Identify which cell holds the provided text, then report its [x, y] central coordinate. 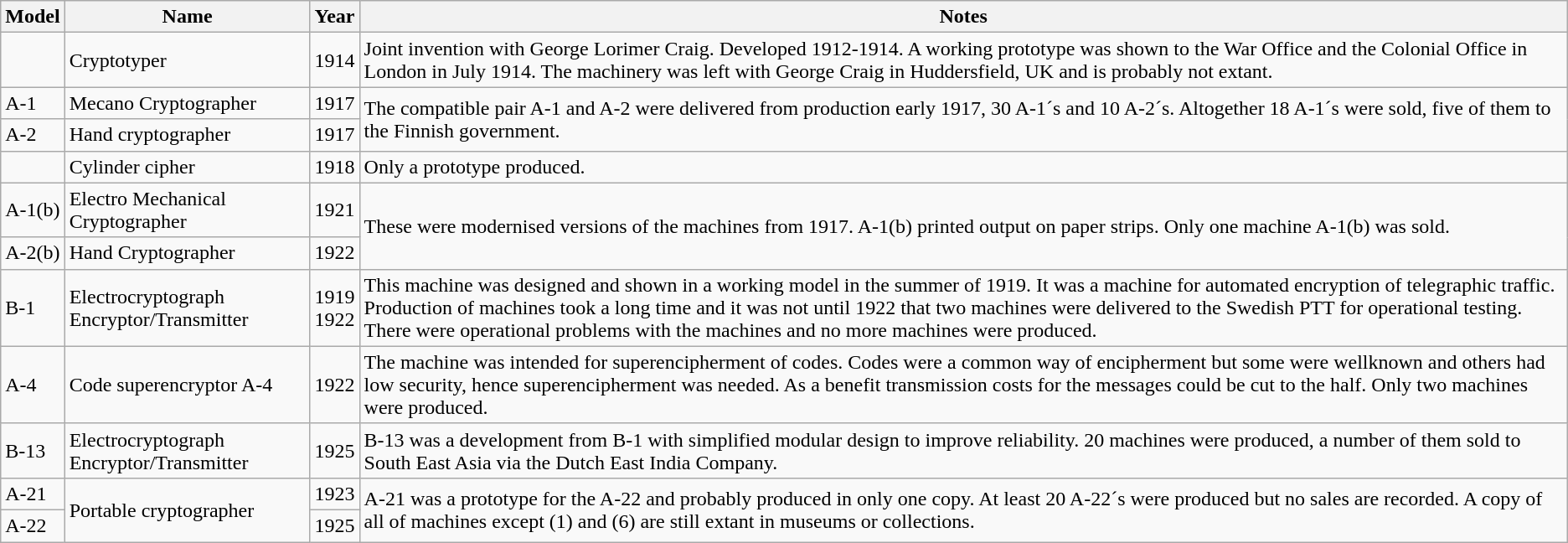
Hand Cryptographer [188, 253]
Model [33, 17]
A-22 [33, 525]
A-21 [33, 494]
These were modernised versions of the machines from 1917. A-1(b) printed output on paper strips. Only one machine A-1(b) was sold. [963, 226]
1923 [335, 494]
Mecano Cryptographer [188, 103]
Only a prototype produced. [963, 167]
A-1(b) [33, 209]
1914 [335, 60]
19191922 [335, 308]
Notes [963, 17]
B-1 [33, 308]
1918 [335, 167]
1921 [335, 209]
Cylinder cipher [188, 167]
Year [335, 17]
Name [188, 17]
A-4 [33, 385]
Cryptotyper [188, 60]
Code superencryptor A-4 [188, 385]
A-2(b) [33, 253]
Electro Mechanical Cryptographer [188, 209]
A-2 [33, 135]
Portable cryptographer [188, 509]
A-1 [33, 103]
B-13 [33, 451]
Hand cryptographer [188, 135]
